Identify which cell holds the provided text, then report its (X, Y) central coordinate. 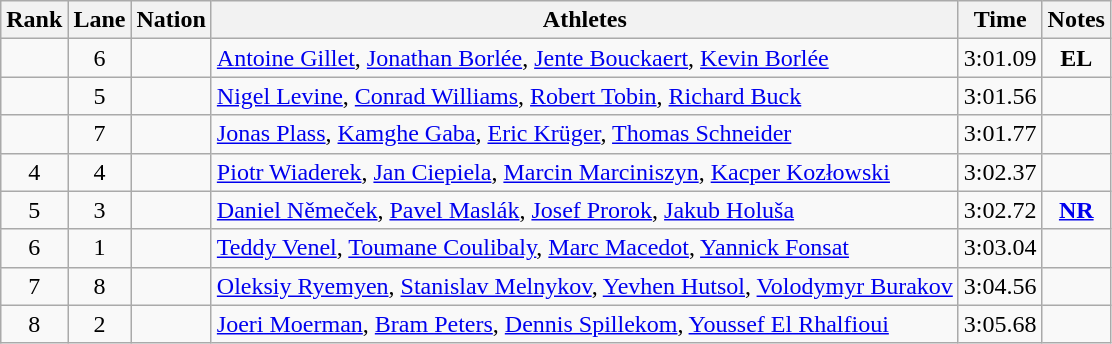
2 (100, 324)
1 (100, 248)
3:01.56 (1000, 96)
Lane (100, 20)
Rank (34, 20)
Notes (1076, 20)
Oleksiy Ryemyen, Stanislav Melnykov, Yevhen Hutsol, Volodymyr Burakov (584, 286)
Antoine Gillet, Jonathan Borlée, Jente Bouckaert, Kevin Borlée (584, 58)
3:02.72 (1000, 210)
Piotr Wiaderek, Jan Ciepiela, Marcin Marciniszyn, Kacper Kozłowski (584, 172)
3:04.56 (1000, 286)
Daniel Němeček, Pavel Maslák, Josef Prorok, Jakub Holuša (584, 210)
3:05.68 (1000, 324)
3:03.04 (1000, 248)
Joeri Moerman, Bram Peters, Dennis Spillekom, Youssef El Rhalfioui (584, 324)
NR (1076, 210)
Nation (171, 20)
3:01.77 (1000, 134)
Jonas Plass, Kamghe Gaba, Eric Krüger, Thomas Schneider (584, 134)
3:02.37 (1000, 172)
Teddy Venel, Toumane Coulibaly, Marc Macedot, Yannick Fonsat (584, 248)
Time (1000, 20)
EL (1076, 58)
3:01.09 (1000, 58)
Athletes (584, 20)
Nigel Levine, Conrad Williams, Robert Tobin, Richard Buck (584, 96)
3 (100, 210)
